Locate the cell with the specified text and output its [x, y] center coordinate. 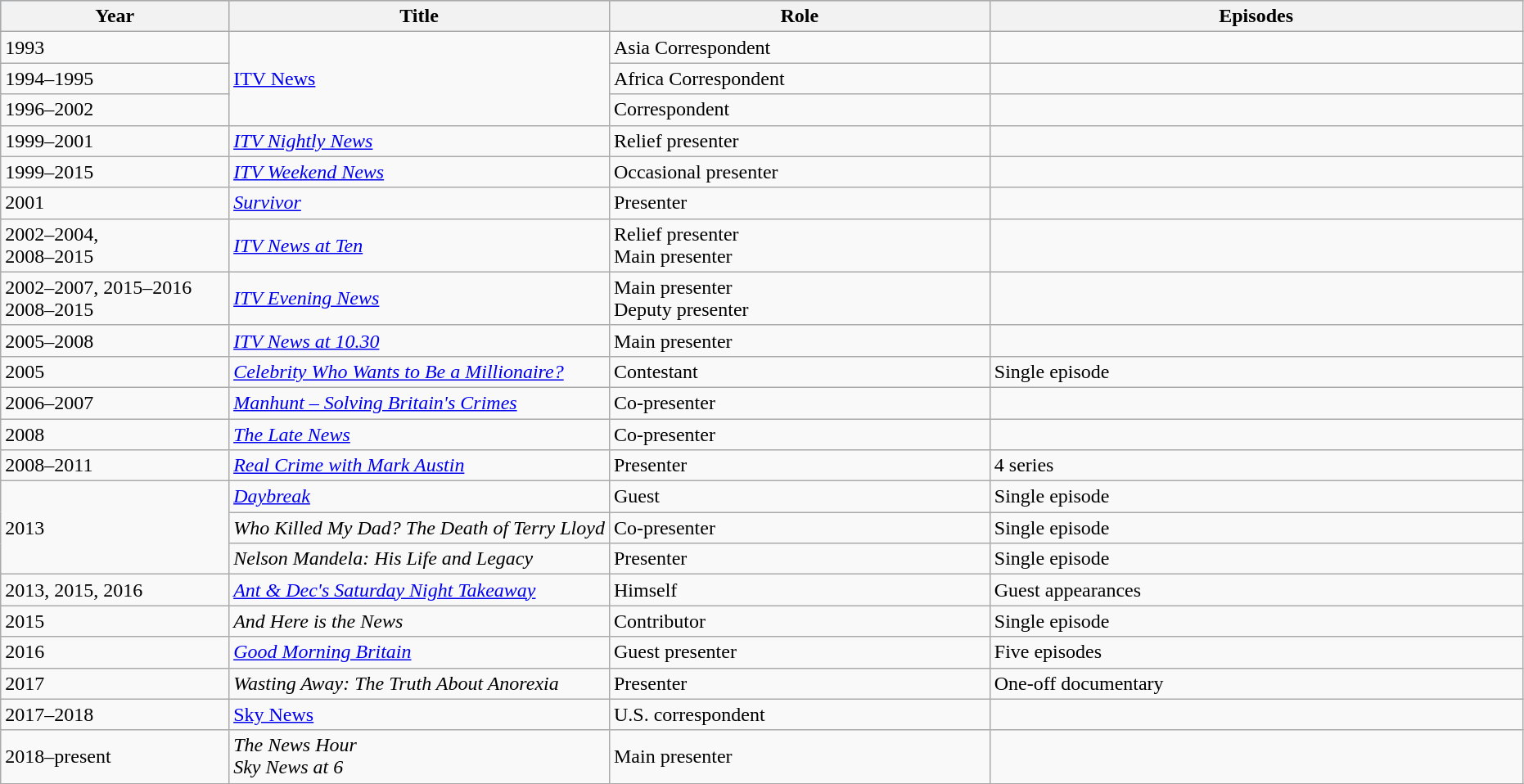
ITV Evening News [419, 298]
ITV Nightly News [419, 141]
Role [799, 16]
Manhunt – Solving Britain's Crimes [419, 403]
2013, 2015, 2016 [115, 590]
2008 [115, 435]
Main presenterDeputy presenter [799, 298]
And Here is the News [419, 621]
2002–2007, 2015–20162008–2015 [115, 298]
The News HourSky News at 6 [419, 756]
Contributor [799, 621]
Title [419, 16]
Occasional presenter [799, 172]
Who Killed My Dad? The Death of Terry Lloyd [419, 528]
Survivor [419, 203]
Contestant [799, 372]
One-off documentary [1256, 683]
Daybreak [419, 497]
1993 [115, 47]
2002–2004,2008–2015 [115, 246]
2017–2018 [115, 714]
Sky News [419, 714]
Real Crime with Mark Austin [419, 466]
1999–2015 [115, 172]
Asia Correspondent [799, 47]
Guest appearances [1256, 590]
1996–2002 [115, 110]
2018–present [115, 756]
Celebrity Who Wants to Be a Millionaire? [419, 372]
1994–1995 [115, 79]
Guest [799, 497]
Year [115, 16]
U.S. correspondent [799, 714]
Good Morning Britain [419, 652]
2005–2008 [115, 340]
Africa Correspondent [799, 79]
2001 [115, 203]
The Late News [419, 435]
ITV Weekend News [419, 172]
ITV News [419, 79]
ITV News at Ten [419, 246]
Nelson Mandela: His Life and Legacy [419, 559]
Relief presenterMain presenter [799, 246]
1999–2001 [115, 141]
2005 [115, 372]
2006–2007 [115, 403]
2008–2011 [115, 466]
ITV News at 10.30 [419, 340]
2017 [115, 683]
Wasting Away: The Truth About Anorexia [419, 683]
Ant & Dec's Saturday Night Takeaway [419, 590]
Guest presenter [799, 652]
Relief presenter [799, 141]
4 series [1256, 466]
Episodes [1256, 16]
2015 [115, 621]
Himself [799, 590]
Correspondent [799, 110]
2013 [115, 528]
2016 [115, 652]
Five episodes [1256, 652]
